Pinpoint the cell where the given text exists, returning its [x, y] midpoint coordinate. 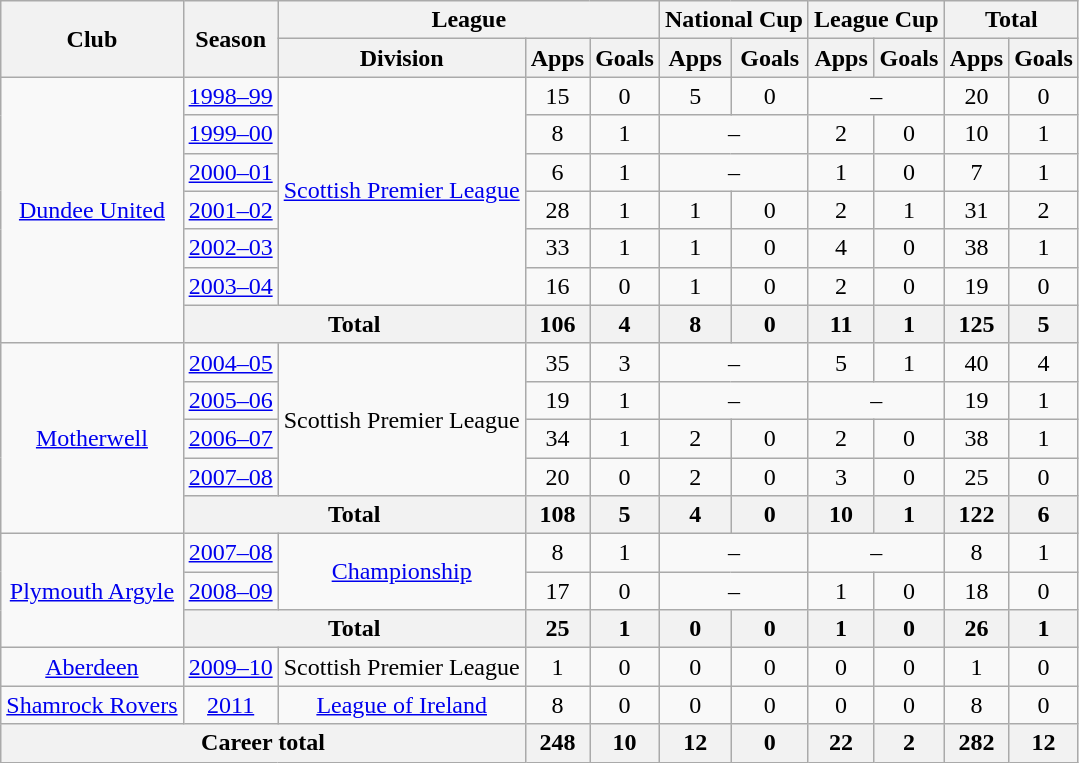
2001–02 [230, 210]
Championship [402, 572]
Aberdeen [92, 667]
2004–05 [230, 362]
2008–09 [230, 591]
11 [840, 324]
Club [92, 39]
League [468, 20]
15 [557, 96]
282 [976, 743]
2009–10 [230, 667]
125 [976, 324]
122 [976, 515]
31 [976, 210]
40 [976, 362]
106 [557, 324]
Career total [263, 743]
248 [557, 743]
1998–99 [230, 96]
2005–06 [230, 400]
2003–04 [230, 286]
2002–03 [230, 248]
18 [976, 591]
Season [230, 39]
2000–01 [230, 172]
28 [557, 210]
34 [557, 438]
Motherwell [92, 438]
7 [976, 172]
2006–07 [230, 438]
Dundee United [92, 210]
35 [557, 362]
33 [557, 248]
22 [840, 743]
League of Ireland [402, 705]
National Cup [734, 20]
Shamrock Rovers [92, 705]
League Cup [876, 20]
16 [557, 286]
26 [976, 629]
Division [402, 58]
1999–00 [230, 134]
Plymouth Argyle [92, 591]
108 [557, 515]
2011 [230, 705]
17 [557, 591]
